Detect which cell encompasses the target text, then output its [X, Y] center coordinate. 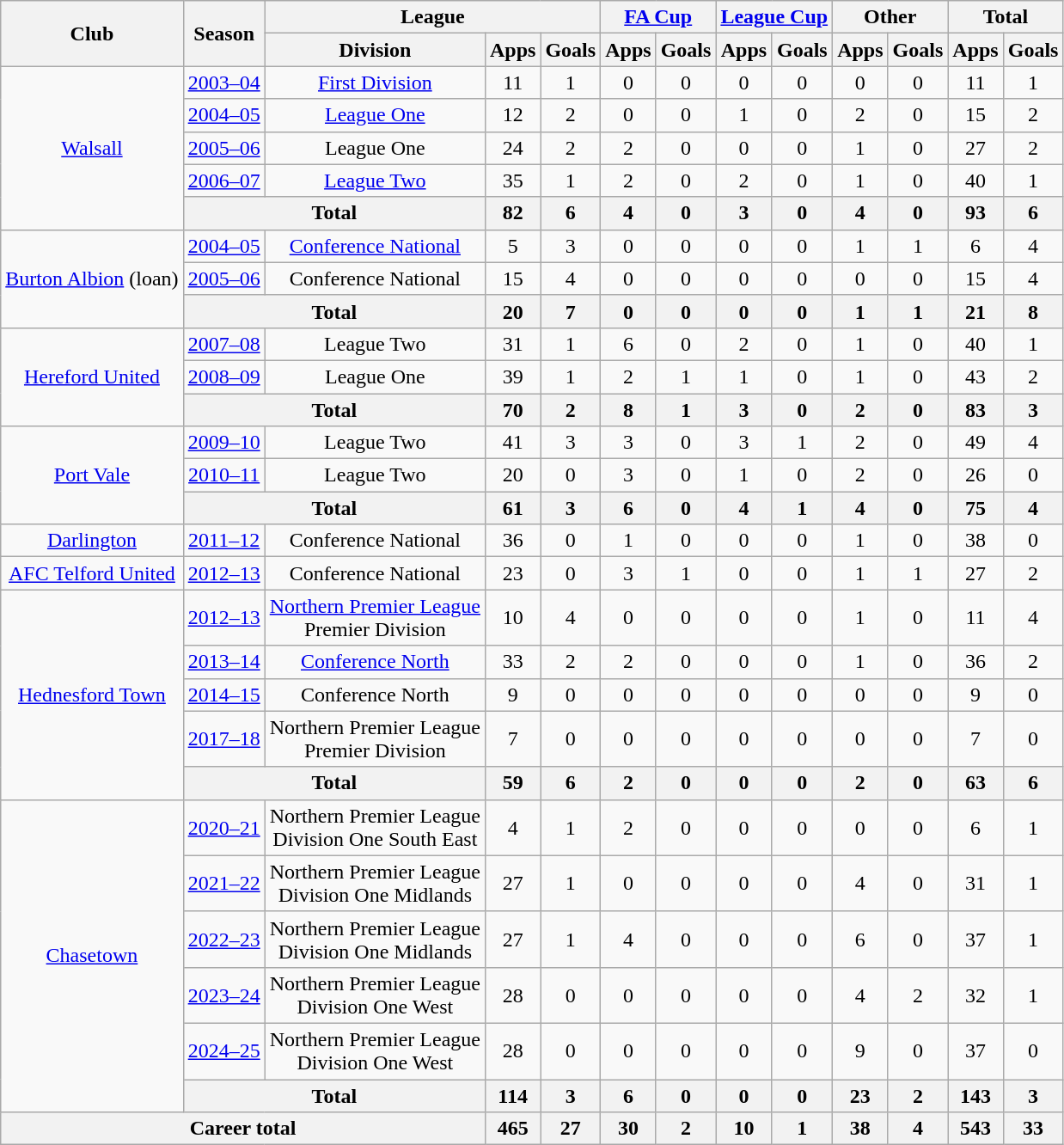
465 [512, 1129]
5 [512, 246]
39 [512, 377]
2020–21 [223, 827]
143 [975, 1096]
2022–23 [223, 939]
2007–08 [223, 344]
Season [223, 34]
Port Vale [92, 475]
2010–11 [223, 475]
93 [975, 213]
Walsall [92, 148]
2023–24 [223, 995]
2008–09 [223, 377]
21 [975, 311]
Burton Albion (loan) [92, 279]
70 [512, 410]
24 [512, 148]
Chasetown [92, 956]
35 [512, 181]
32 [975, 995]
2006–07 [223, 181]
League [432, 17]
30 [628, 1129]
2014–15 [223, 695]
63 [975, 783]
Hednesford Town [92, 695]
49 [975, 443]
Division [375, 50]
First Division [375, 83]
61 [512, 508]
2021–22 [223, 884]
41 [512, 443]
Darlington [92, 541]
2017–18 [223, 739]
2011–12 [223, 541]
114 [512, 1096]
Other [890, 17]
75 [975, 508]
2013–14 [223, 662]
2024–25 [223, 1050]
43 [975, 377]
AFC Telford United [92, 573]
Club [92, 34]
Career total [243, 1129]
2003–04 [223, 83]
82 [512, 213]
26 [975, 475]
2009–10 [223, 443]
FA Cup [658, 17]
Hereford United [92, 377]
543 [975, 1129]
Northern Premier LeagueDivision One South East [375, 827]
12 [512, 115]
League Cup [774, 17]
59 [512, 783]
83 [975, 410]
